Search for the cell housing the specified text and yield its (x, y) center coordinate. 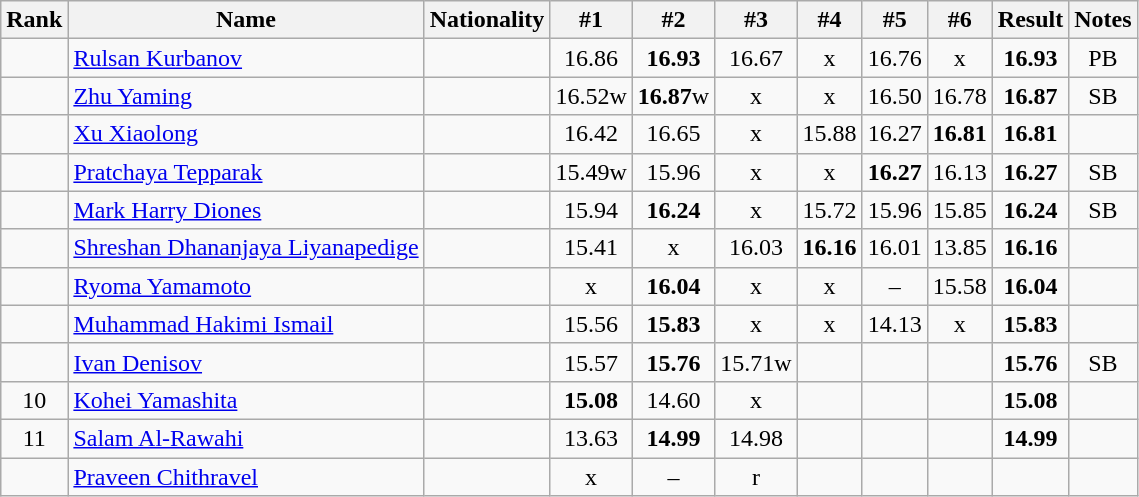
15.41 (591, 248)
16.76 (894, 58)
16.13 (960, 172)
Praveen Chithravel (246, 477)
Salam Al-Rawahi (246, 438)
16.01 (894, 248)
Rank (34, 20)
16.50 (894, 96)
#3 (756, 20)
#1 (591, 20)
r (756, 477)
Xu Xiaolong (246, 134)
15.94 (591, 210)
#2 (673, 20)
16.78 (960, 96)
Rulsan Kurbanov (246, 58)
16.67 (756, 58)
#5 (894, 20)
Shreshan Dhananjaya Liyanapedige (246, 248)
Notes (1103, 20)
Nationality (487, 20)
Ryoma Yamamoto (246, 286)
15.56 (591, 324)
PB (1103, 58)
13.63 (591, 438)
Zhu Yaming (246, 96)
15.58 (960, 286)
Ivan Denisov (246, 362)
15.71w (756, 362)
15.57 (591, 362)
16.87 (1030, 96)
16.65 (673, 134)
16.52w (591, 96)
16.86 (591, 58)
15.85 (960, 210)
10 (34, 400)
Kohei Yamashita (246, 400)
14.13 (894, 324)
15.49w (591, 172)
Result (1030, 20)
16.42 (591, 134)
15.88 (830, 134)
14.98 (756, 438)
#4 (830, 20)
Muhammad Hakimi Ismail (246, 324)
Mark Harry Diones (246, 210)
13.85 (960, 248)
16.03 (756, 248)
14.60 (673, 400)
#6 (960, 20)
11 (34, 438)
Name (246, 20)
15.72 (830, 210)
Pratchaya Tepparak (246, 172)
16.87w (673, 96)
